Find where the given text appears and provide that cell's center as [x, y] coordinate. 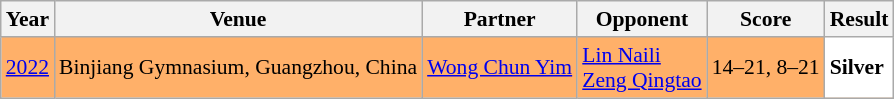
Score [766, 19]
Binjiang Gymnasium, Guangzhou, China [238, 68]
Venue [238, 19]
Partner [500, 19]
Result [860, 19]
14–21, 8–21 [766, 68]
2022 [28, 68]
Year [28, 19]
Silver [860, 68]
Wong Chun Yim [500, 68]
Opponent [642, 19]
Lin Naili Zeng Qingtao [642, 68]
